Return (x, y) of the center of cell containing provided text 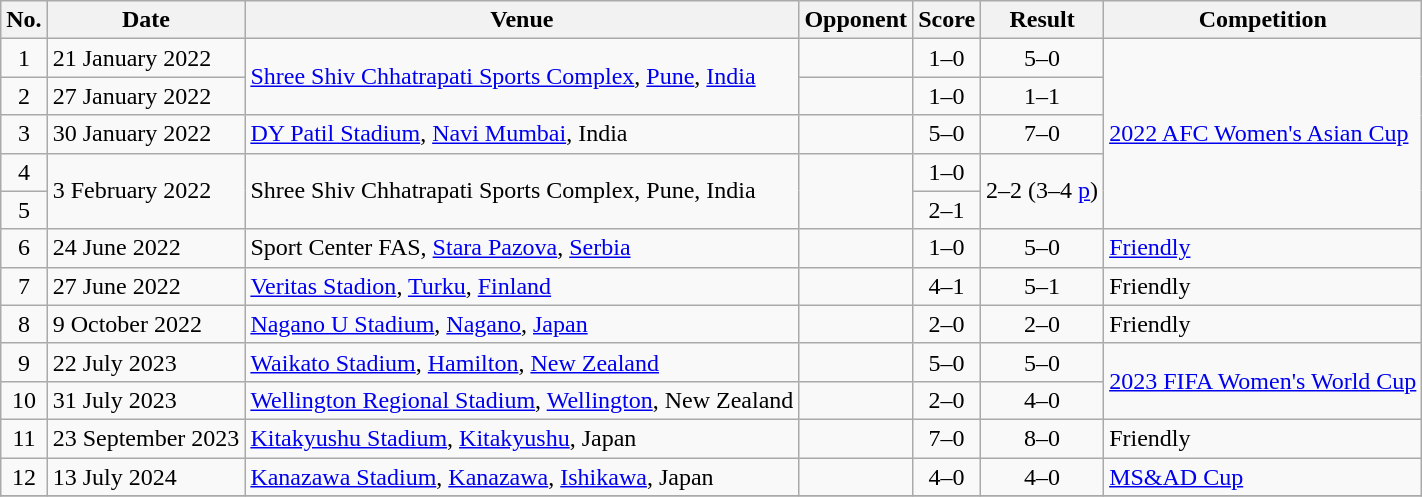
24 June 2022 (146, 248)
Date (146, 20)
8 (24, 324)
Competition (1263, 20)
13 July 2024 (146, 477)
9 (24, 362)
21 January 2022 (146, 58)
2 (24, 96)
3 February 2022 (146, 191)
3 (24, 134)
27 January 2022 (146, 96)
4 (24, 172)
Score (947, 20)
MS&AD Cup (1263, 477)
Nagano U Stadium, Nagano, Japan (522, 324)
7 (24, 286)
Venue (522, 20)
Kanazawa Stadium, Kanazawa, Ishikawa, Japan (522, 477)
9 October 2022 (146, 324)
4–1 (947, 286)
30 January 2022 (146, 134)
5–1 (1042, 286)
2–1 (947, 210)
Sport Center FAS, Stara Pazova, Serbia (522, 248)
27 June 2022 (146, 286)
10 (24, 400)
Veritas Stadion, Turku, Finland (522, 286)
12 (24, 477)
8–0 (1042, 438)
6 (24, 248)
Result (1042, 20)
Opponent (856, 20)
5 (24, 210)
1 (24, 58)
22 July 2023 (146, 362)
11 (24, 438)
1–1 (1042, 96)
2–2 (3–4 p) (1042, 191)
Waikato Stadium, Hamilton, New Zealand (522, 362)
2023 FIFA Women's World Cup (1263, 381)
DY Patil Stadium, Navi Mumbai, India (522, 134)
31 July 2023 (146, 400)
2022 AFC Women's Asian Cup (1263, 134)
23 September 2023 (146, 438)
No. (24, 20)
Kitakyushu Stadium, Kitakyushu, Japan (522, 438)
Wellington Regional Stadium, Wellington, New Zealand (522, 400)
